Return the (x, y) coordinate for the center point of the cell that contains the specified text.  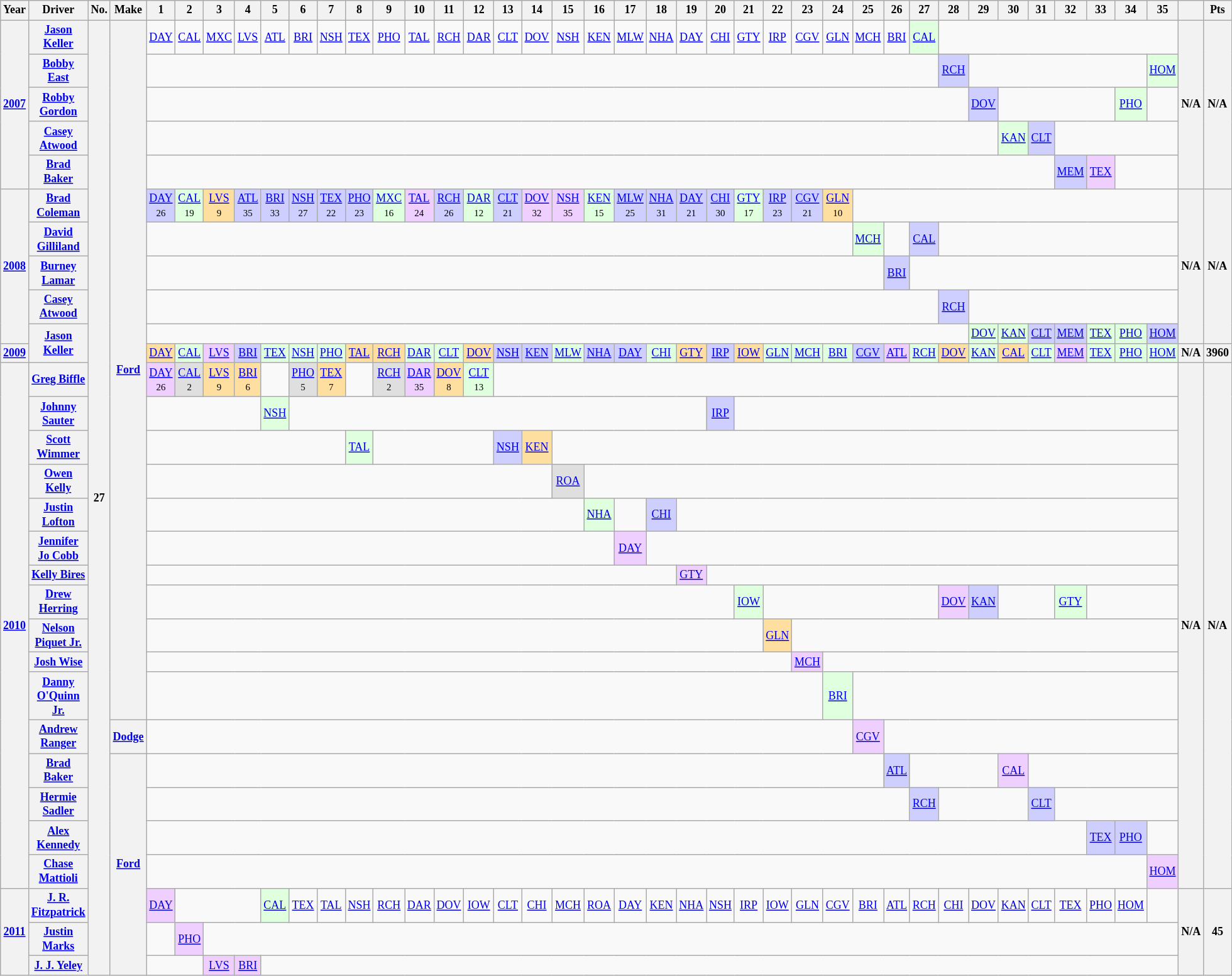
CAL2 (190, 380)
6 (303, 10)
PHO23 (360, 206)
Alex Kennedy (58, 838)
Brad Coleman (58, 206)
Andrew Ranger (58, 737)
RCH2 (389, 380)
3 (219, 10)
1 (161, 10)
TEX22 (331, 206)
DOV32 (537, 206)
35 (1163, 10)
Nelson Piquet Jr. (58, 635)
NSH27 (303, 206)
IRP23 (778, 206)
DAR35 (420, 380)
17 (630, 10)
24 (837, 10)
10 (420, 10)
No. (99, 10)
Make (128, 10)
31 (1041, 10)
BRI6 (248, 380)
30 (1013, 10)
Bobby East (58, 71)
GTY17 (749, 206)
29 (984, 10)
PHO5 (303, 380)
ATL35 (248, 206)
MXC (219, 37)
DOV8 (449, 380)
TEX7 (331, 380)
MLW25 (630, 206)
Robby Gordon (58, 104)
25 (868, 10)
KEN15 (599, 206)
2011 (15, 933)
Danny O'Quinn Jr. (58, 696)
19 (691, 10)
CLT21 (508, 206)
26 (897, 10)
2008 (15, 266)
DAY21 (691, 206)
11 (449, 10)
NSH35 (568, 206)
CAL19 (190, 206)
NHA31 (661, 206)
TAL24 (420, 206)
7 (331, 10)
5 (275, 10)
45 (1218, 933)
DAR12 (479, 206)
Justin Marks (58, 939)
16 (599, 10)
3960 (1218, 353)
18 (661, 10)
32 (1070, 10)
CLT13 (479, 380)
J. R. Fitzpatrick (58, 906)
Josh Wise (58, 662)
Dodge (128, 737)
Driver (58, 10)
RCH26 (449, 206)
Jennifer Jo Cobb (58, 549)
Owen Kelly (58, 481)
23 (808, 10)
9 (389, 10)
Kelly Bires (58, 574)
20 (720, 10)
Pts (1218, 10)
14 (537, 10)
2 (190, 10)
J. J. Yeley (58, 965)
GLN10 (837, 206)
Year (15, 10)
Hermie Sadler (58, 804)
MXC16 (389, 206)
Drew Herring (58, 602)
Scott Wimmer (58, 447)
CHI30 (720, 206)
2010 (15, 625)
BRI33 (275, 206)
David Gilliland (58, 239)
28 (954, 10)
Chase Mattioli (58, 872)
15 (568, 10)
2009 (15, 353)
22 (778, 10)
33 (1101, 10)
Greg Biffle (58, 380)
2007 (15, 104)
34 (1130, 10)
8 (360, 10)
12 (479, 10)
Johnny Sauter (58, 414)
Burney Lamar (58, 273)
4 (248, 10)
Justin Lofton (58, 515)
CGV21 (808, 206)
21 (749, 10)
13 (508, 10)
